Identify which cell holds the provided text, then report its (x, y) central coordinate. 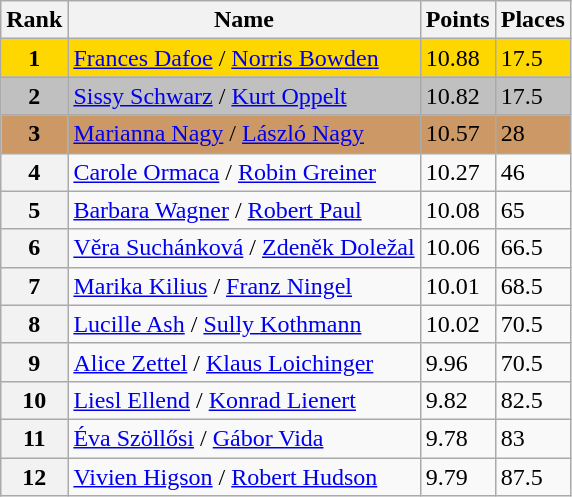
Carole Ormaca / Robin Greiner (244, 172)
Points (458, 20)
Vivien Higson / Robert Hudson (244, 477)
Barbara Wagner / Robert Paul (244, 210)
Věra Suchánková / Zdeněk Doležal (244, 248)
66.5 (532, 248)
3 (34, 134)
10.88 (458, 58)
9 (34, 362)
83 (532, 438)
8 (34, 324)
9.82 (458, 400)
Places (532, 20)
2 (34, 96)
28 (532, 134)
4 (34, 172)
10.06 (458, 248)
Alice Zettel / Klaus Loichinger (244, 362)
10.57 (458, 134)
10.02 (458, 324)
10.08 (458, 210)
10.27 (458, 172)
12 (34, 477)
9.79 (458, 477)
Lucille Ash / Sully Kothmann (244, 324)
Marika Kilius / Franz Ningel (244, 286)
7 (34, 286)
9.96 (458, 362)
68.5 (532, 286)
Éva Szöllősi / Gábor Vida (244, 438)
10 (34, 400)
10.82 (458, 96)
87.5 (532, 477)
Sissy Schwarz / Kurt Oppelt (244, 96)
Rank (34, 20)
11 (34, 438)
65 (532, 210)
9.78 (458, 438)
1 (34, 58)
10.01 (458, 286)
Frances Dafoe / Norris Bowden (244, 58)
82.5 (532, 400)
5 (34, 210)
Liesl Ellend / Konrad Lienert (244, 400)
Name (244, 20)
46 (532, 172)
Marianna Nagy / László Nagy (244, 134)
6 (34, 248)
